Detect which cell encompasses the target text, then output its [x, y] center coordinate. 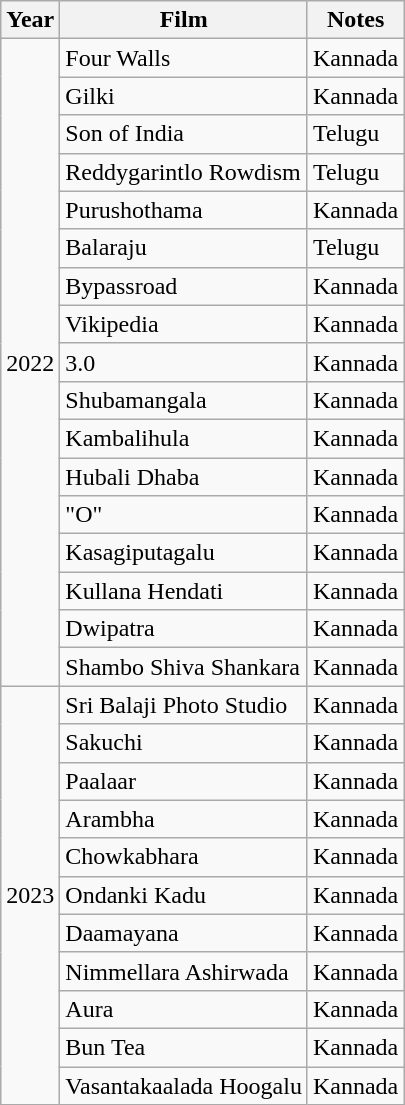
Vikipedia [184, 324]
Sakuchi [184, 743]
Film [184, 20]
Bun Tea [184, 1047]
Dwipatra [184, 629]
Chowkabhara [184, 857]
Shubamangala [184, 400]
Paalaar [184, 781]
Four Walls [184, 58]
Shambo Shiva Shankara [184, 667]
Sri Balaji Photo Studio [184, 705]
Son of India [184, 134]
2023 [30, 896]
Arambha [184, 819]
Aura [184, 1009]
3.0 [184, 362]
Vasantakaalada Hoogalu [184, 1085]
Kullana Hendati [184, 591]
Reddygarintlo Rowdism [184, 172]
Balaraju [184, 248]
Purushothama [184, 210]
Nimmellara Ashirwada [184, 971]
Hubali Dhaba [184, 477]
2022 [30, 362]
Year [30, 20]
Kasagiputagalu [184, 553]
Gilki [184, 96]
"O" [184, 515]
Bypassroad [184, 286]
Notes [355, 20]
Daamayana [184, 933]
Kambalihula [184, 438]
Ondanki Kadu [184, 895]
